Capture the cell that displays the provided text and extract its (x, y) central coordinate. 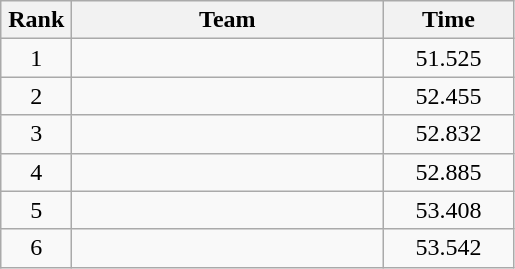
52.885 (448, 172)
53.542 (448, 248)
51.525 (448, 58)
4 (36, 172)
53.408 (448, 210)
Team (228, 20)
2 (36, 96)
Time (448, 20)
5 (36, 210)
52.455 (448, 96)
1 (36, 58)
6 (36, 248)
Rank (36, 20)
3 (36, 134)
52.832 (448, 134)
